Search for the cell housing the specified text and yield its (X, Y) center coordinate. 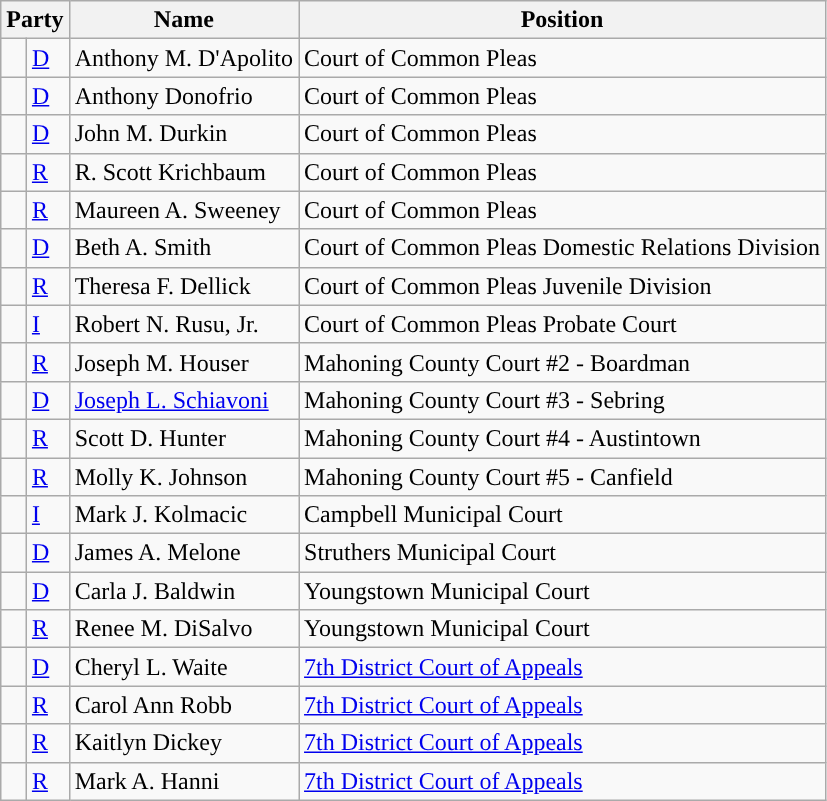
Molly K. Johnson (184, 477)
Position (562, 20)
Anthony Donofrio (184, 96)
Carla J. Baldwin (184, 591)
Mahoning County Court #2 - Boardman (562, 362)
John M. Durkin (184, 134)
Court of Common Pleas Juvenile Division (562, 286)
Robert N. Rusu, Jr. (184, 324)
Joseph L. Schiavoni (184, 400)
Cheryl L. Waite (184, 667)
Maureen A. Sweeney (184, 210)
Court of Common Pleas Domestic Relations Division (562, 248)
Anthony M. D'Apolito (184, 58)
Mahoning County Court #4 - Austintown (562, 438)
Court of Common Pleas Probate Court (562, 324)
R. Scott Krichbaum (184, 172)
Mahoning County Court #3 - Sebring (562, 400)
Name (184, 20)
Mark A. Hanni (184, 781)
Beth A. Smith (184, 248)
Theresa F. Dellick (184, 286)
Struthers Municipal Court (562, 553)
Mahoning County Court #5 - Canfield (562, 477)
Renee M. DiSalvo (184, 629)
Campbell Municipal Court (562, 515)
Mark J. Kolmacic (184, 515)
Party (35, 20)
James A. Melone (184, 553)
Carol Ann Robb (184, 705)
Scott D. Hunter (184, 438)
Joseph M. Houser (184, 362)
Kaitlyn Dickey (184, 743)
